Extract the (x, y) coordinate from the center of the cell holding the provided text.  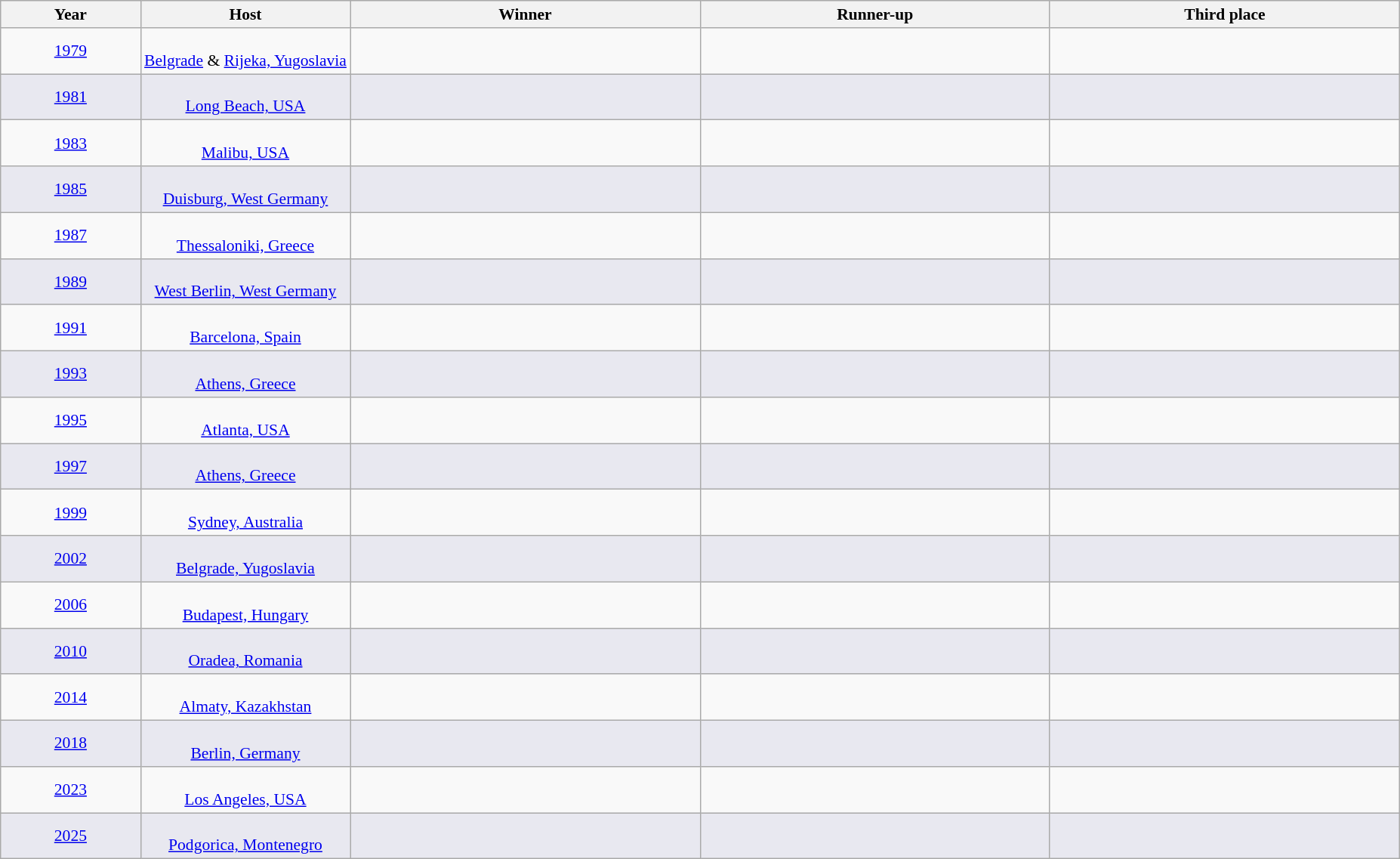
Sydney, Australia (245, 512)
1989 (71, 281)
Host (245, 14)
2010 (71, 651)
1999 (71, 512)
1981 (71, 97)
1983 (71, 144)
Duisburg, West Germany (245, 189)
Runner-up (874, 14)
West Berlin, West Germany (245, 281)
Malibu, USA (245, 144)
2023 (71, 790)
2018 (71, 743)
1987 (71, 236)
Oradea, Romania (245, 651)
Long Beach, USA (245, 97)
2014 (71, 698)
Winner (526, 14)
2006 (71, 604)
1985 (71, 189)
Los Angeles, USA (245, 790)
2025 (71, 836)
Podgorica, Montenegro (245, 836)
1993 (71, 375)
1997 (71, 467)
Third place (1225, 14)
Barcelona, Spain (245, 328)
Belgrade & Rijeka, Yugoslavia (245, 51)
Almaty, Kazakhstan (245, 698)
Belgrade, Yugoslavia (245, 559)
1995 (71, 420)
Thessaloniki, Greece (245, 236)
1979 (71, 51)
Berlin, Germany (245, 743)
Year (71, 14)
Atlanta, USA (245, 420)
2002 (71, 559)
Budapest, Hungary (245, 604)
1991 (71, 328)
